Return [x, y] of the center of cell containing provided text 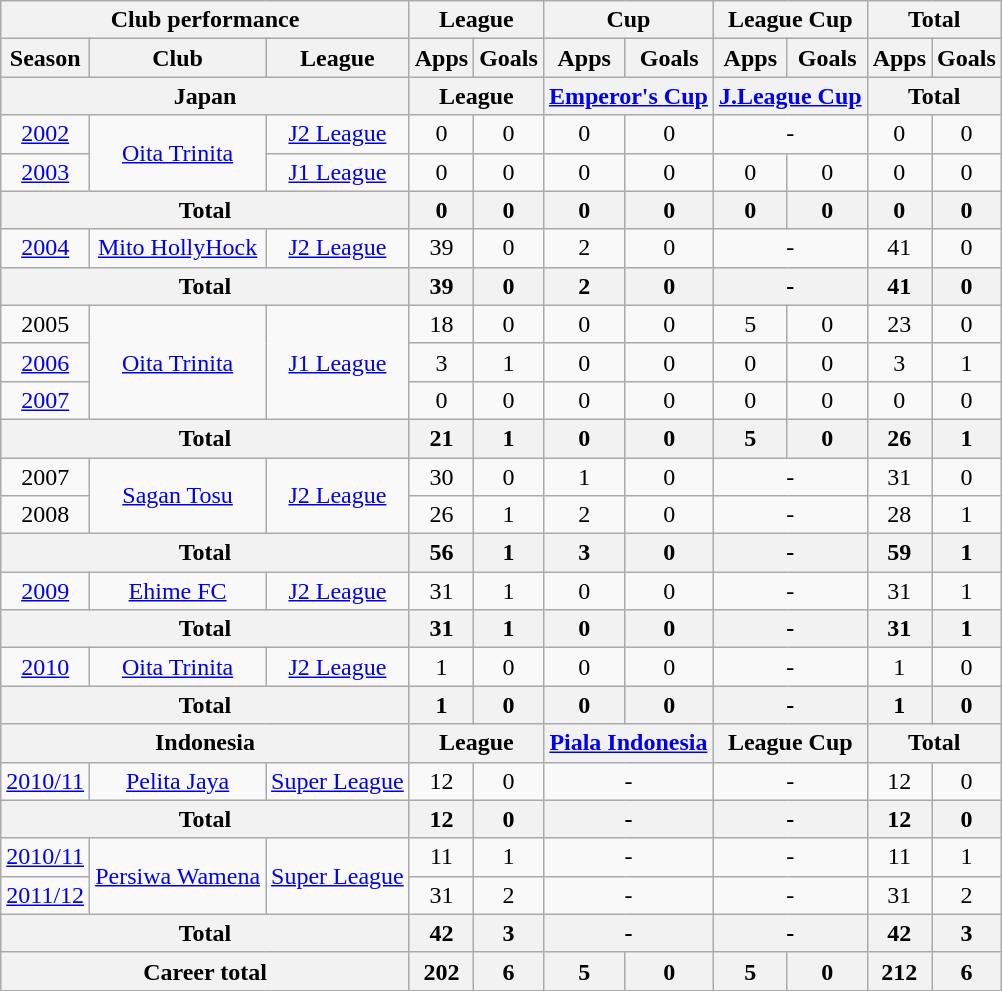
Season [46, 58]
Career total [205, 971]
2010 [46, 667]
23 [899, 324]
18 [441, 324]
2005 [46, 324]
Ehime FC [178, 591]
2011/12 [46, 895]
Club [178, 58]
Cup [628, 20]
Emperor's Cup [628, 96]
Piala Indonesia [628, 743]
2006 [46, 362]
59 [899, 553]
Club performance [205, 20]
56 [441, 553]
2003 [46, 172]
2004 [46, 248]
2009 [46, 591]
2002 [46, 134]
28 [899, 515]
Pelita Jaya [178, 781]
J.League Cup [790, 96]
Sagan Tosu [178, 496]
2008 [46, 515]
Mito HollyHock [178, 248]
Indonesia [205, 743]
Japan [205, 96]
21 [441, 438]
212 [899, 971]
30 [441, 477]
Persiwa Wamena [178, 876]
202 [441, 971]
